Return the (x, y) coordinate for the center point of the cell that contains the specified text.  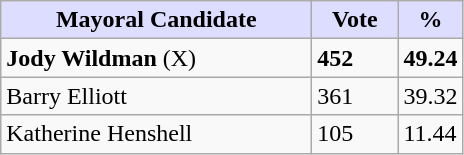
49.24 (430, 58)
39.32 (430, 96)
Katherine Henshell (156, 134)
11.44 (430, 134)
361 (355, 96)
% (430, 20)
452 (355, 58)
Mayoral Candidate (156, 20)
105 (355, 134)
Barry Elliott (156, 96)
Jody Wildman (X) (156, 58)
Vote (355, 20)
